Find where the given text appears and provide that cell's center as [x, y] coordinate. 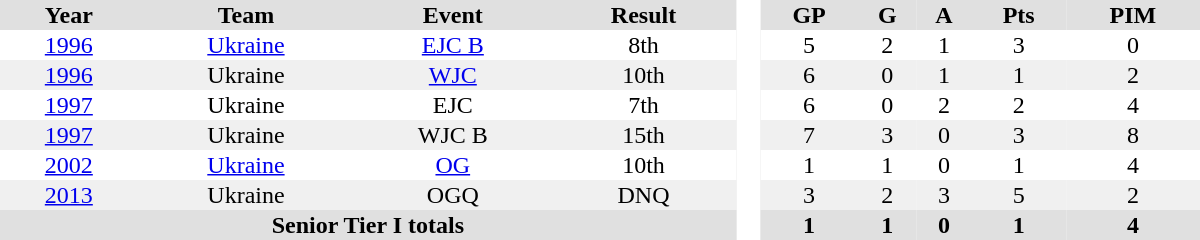
2002 [69, 165]
Event [452, 15]
Pts [1018, 15]
7th [643, 105]
OGQ [452, 195]
EJC B [452, 45]
G [887, 15]
2013 [69, 195]
8th [643, 45]
Result [643, 15]
7 [809, 135]
PIM [1133, 15]
15th [643, 135]
WJC [452, 75]
WJC B [452, 135]
8 [1133, 135]
EJC [452, 105]
Team [246, 15]
Year [69, 15]
A [944, 15]
OG [452, 165]
GP [809, 15]
Senior Tier I totals [368, 225]
DNQ [643, 195]
